For the text-containing cell, return its midpoint in [X, Y] coordinate format. 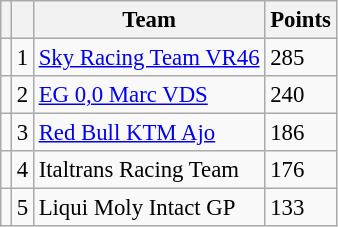
186 [300, 133]
5 [22, 208]
Liqui Moly Intact GP [149, 208]
Red Bull KTM Ajo [149, 133]
133 [300, 208]
240 [300, 95]
2 [22, 95]
3 [22, 133]
Points [300, 20]
EG 0,0 Marc VDS [149, 95]
Sky Racing Team VR46 [149, 58]
4 [22, 170]
1 [22, 58]
Team [149, 20]
285 [300, 58]
Italtrans Racing Team [149, 170]
176 [300, 170]
